Identify which cell holds the provided text, then report its (x, y) central coordinate. 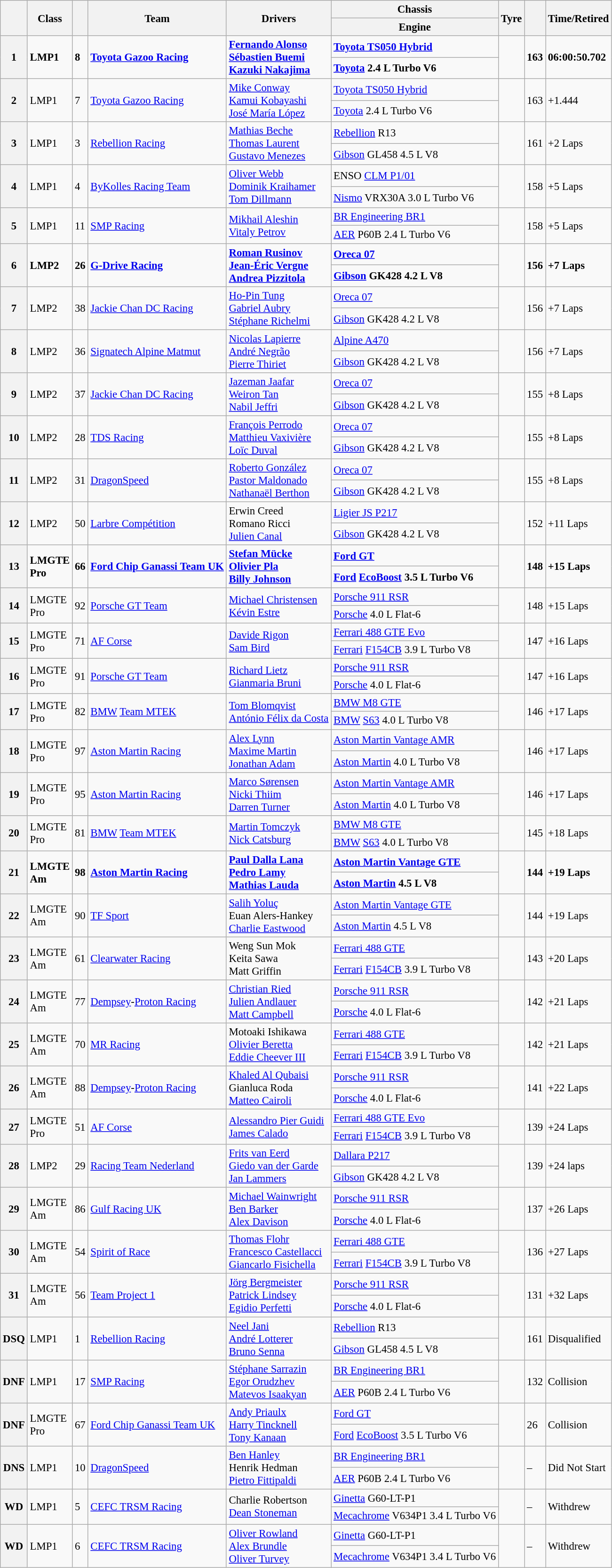
91 (80, 676)
Disqualified (579, 1339)
Frits van Eerd Giedo van der Garde Jan Lammers (278, 1166)
Ho-Pin Tung Gabriel Aubry Stéphane Richelmi (278, 308)
Christian Ried Julien Andlauer Matt Campbell (278, 1001)
Erwin Creed Romano Ricci Julien Canal (278, 523)
Fernando Alonso Sébastien Buemi Kazuki Nakajima (278, 57)
+20 Laps (579, 959)
Jazeman Jaafar Weiron Tan Nabil Jeffri (278, 394)
56 (80, 1295)
70 (80, 1045)
137 (535, 1209)
136 (535, 1253)
06:00:50.702 (579, 57)
Team Project 1 (157, 1295)
Drivers (278, 18)
+1.444 (579, 101)
2 (14, 101)
Charlie Robertson Dean Stoneman (278, 1506)
Larbre Compétition (157, 523)
Jörg Bergmeister Patrick Lindsey Egidio Perfetti (278, 1295)
Team (157, 18)
61 (80, 959)
TDS Racing (157, 437)
24 (14, 1001)
+32 Laps (579, 1295)
Tyre (511, 18)
Mike Conway Kamui Kobayashi José María López (278, 101)
66 (80, 567)
Oliver Rowland Alex Brundle Oliver Turvey (278, 1546)
Did Not Start (579, 1467)
Class (50, 18)
38 (80, 308)
132 (535, 1381)
Gulf Racing UK (157, 1209)
23 (14, 959)
Clearwater Racing (157, 959)
ByKolles Racing Team (157, 187)
14 (14, 606)
131 (535, 1295)
13 (14, 567)
19 (14, 794)
22 (14, 915)
16 (14, 676)
Alessandro Pier Guidi James Calado (278, 1127)
Oliver Webb Dominik Kraihamer Tom Dillmann (278, 187)
18 (14, 751)
Davide Rigon Sam Bird (278, 641)
+24 Laps (579, 1127)
Dallara P217 (415, 1155)
Michael Wainwright Ben Barker Alex Davison (278, 1209)
+22 Laps (579, 1088)
141 (535, 1088)
9 (14, 394)
+11 Laps (579, 523)
Andy Priaulx Harry Tincknell Tony Kanaan (278, 1425)
Mikhail Aleshin Vitaly Petrov (278, 226)
92 (80, 606)
Mathias Beche Thomas Laurent Gustavo Menezes (278, 143)
DSQ (14, 1339)
81 (80, 833)
François Perrodo Matthieu Vaxivière Loïc Duval (278, 437)
Stéphane Sarrazin Egor Orudzhev Matevos Isaakyan (278, 1381)
ENSO CLM P1/01 (415, 176)
+18 Laps (579, 833)
Roman Rusinov Jean-Éric Vergne Andrea Pizzitola (278, 265)
Stefan Mücke Olivier Pla Billy Johnson (278, 567)
71 (80, 641)
77 (80, 1001)
+24 laps (579, 1166)
Martin Tomczyk Nick Catsburg (278, 833)
Weng Sun Mok Keita Sawa Matt Griffin (278, 959)
+2 Laps (579, 143)
51 (80, 1127)
Paul Dalla Lana Pedro Lamy Mathias Lauda (278, 873)
Marco Sørensen Nicki Thiim Darren Turner (278, 794)
Alpine A470 (415, 340)
Tom Blomqvist António Félix da Costa (278, 712)
Nicolas Lapierre André Negrão Pierre Thiriet (278, 351)
143 (535, 959)
152 (535, 523)
Ligier JS P217 (415, 512)
G-Drive Racing (157, 265)
Michael Christensen Kévin Estre (278, 606)
TF Sport (157, 915)
20 (14, 833)
82 (80, 712)
27 (14, 1127)
Motoaki Ishikawa Olivier Beretta Eddie Cheever III (278, 1045)
25 (14, 1045)
Chassis (415, 9)
+27 Laps (579, 1253)
Thomas Flohr Francesco Castellacci Giancarlo Fisichella (278, 1253)
Salih Yoluç Euan Alers-Hankey Charlie Eastwood (278, 915)
Spirit of Race (157, 1253)
30 (14, 1253)
21 (14, 873)
Alex Lynn Maxime Martin Jonathan Adam (278, 751)
Nismo VRX30A 3.0 L Turbo V6 (415, 197)
88 (80, 1088)
98 (80, 873)
36 (80, 351)
37 (80, 394)
MR Racing (157, 1045)
Roberto González Pastor Maldonado Nathanaël Berthon (278, 481)
Ben Hanley Henrik Hedman Pietro Fittipaldi (278, 1467)
145 (535, 833)
95 (80, 794)
50 (80, 523)
Racing Team Nederland (157, 1166)
15 (14, 641)
Khaled Al Qubaisi Gianluca Roda Matteo Cairoli (278, 1088)
12 (14, 523)
54 (80, 1253)
Signatech Alpine Matmut (157, 351)
Neel Jani André Lotterer Bruno Senna (278, 1339)
DNS (14, 1467)
90 (80, 915)
86 (80, 1209)
Time/Retired (579, 18)
97 (80, 751)
67 (80, 1425)
Engine (415, 27)
Richard Lietz Gianmaria Bruni (278, 676)
+26 Laps (579, 1209)
